Return (x, y) of the center of cell containing provided text 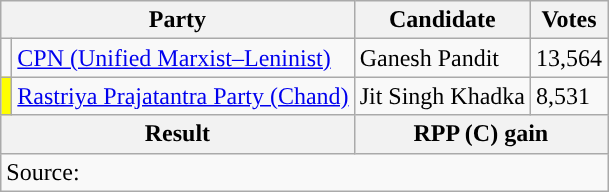
8,531 (570, 96)
CPN (Unified Marxist–Leninist) (183, 58)
13,564 (570, 58)
RPP (C) gain (480, 134)
Votes (570, 20)
Jit Singh Khadka (442, 96)
Ganesh Pandit (442, 58)
Party (178, 20)
Source: (304, 172)
Result (178, 134)
Rastriya Prajatantra Party (Chand) (183, 96)
Candidate (442, 20)
